For the text-containing cell, return its midpoint in (x, y) coordinate format. 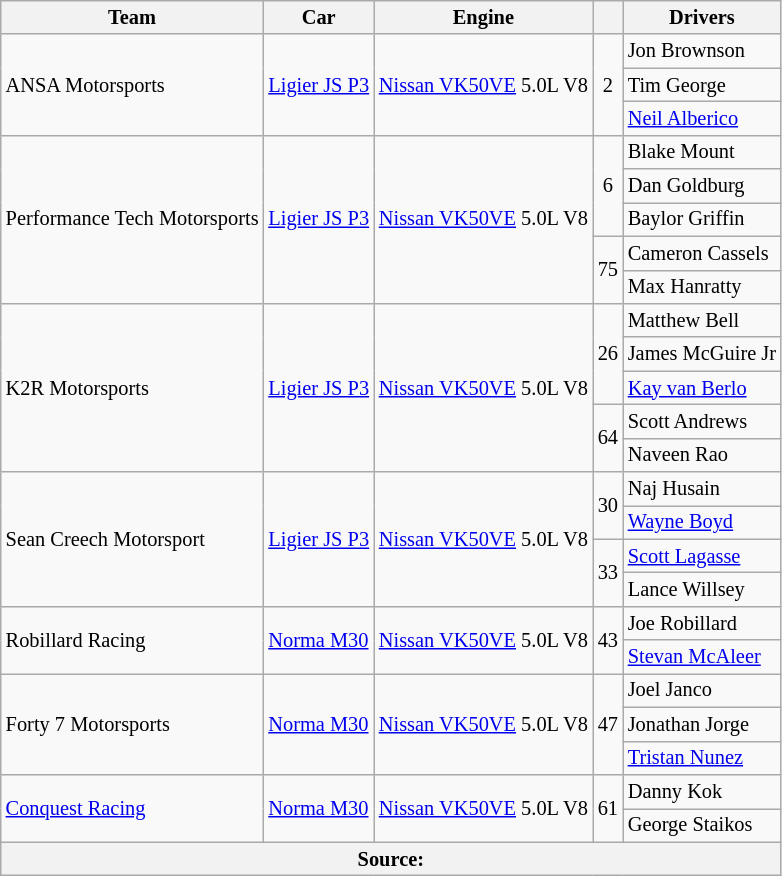
Joel Janco (702, 690)
Neil Alberico (702, 118)
Jon Brownson (702, 51)
Naj Husain (702, 489)
Jonathan Jorge (702, 724)
ANSA Motorsports (132, 84)
Car (318, 17)
47 (608, 724)
Scott Lagasse (702, 556)
Cameron Cassels (702, 253)
2 (608, 84)
Drivers (702, 17)
75 (608, 270)
Kay van Berlo (702, 388)
Matthew Bell (702, 320)
George Staikos (702, 825)
James McGuire Jr (702, 354)
33 (608, 572)
Tristan Nunez (702, 758)
Wayne Boyd (702, 522)
6 (608, 186)
Engine (484, 17)
30 (608, 506)
Performance Tech Motorsports (132, 219)
Lance Willsey (702, 589)
Danny Kok (702, 791)
Robillard Racing (132, 640)
Naveen Rao (702, 455)
Max Hanratty (702, 287)
Sean Creech Motorsport (132, 540)
26 (608, 354)
Baylor Griffin (702, 219)
64 (608, 438)
61 (608, 808)
Dan Goldburg (702, 186)
K2R Motorsports (132, 387)
Blake Mount (702, 152)
Forty 7 Motorsports (132, 724)
Team (132, 17)
Joe Robillard (702, 623)
43 (608, 640)
Stevan McAleer (702, 657)
Tim George (702, 85)
Scott Andrews (702, 421)
Source: (391, 859)
Conquest Racing (132, 808)
